Extract the (X, Y) coordinate from the center of the cell holding the provided text.  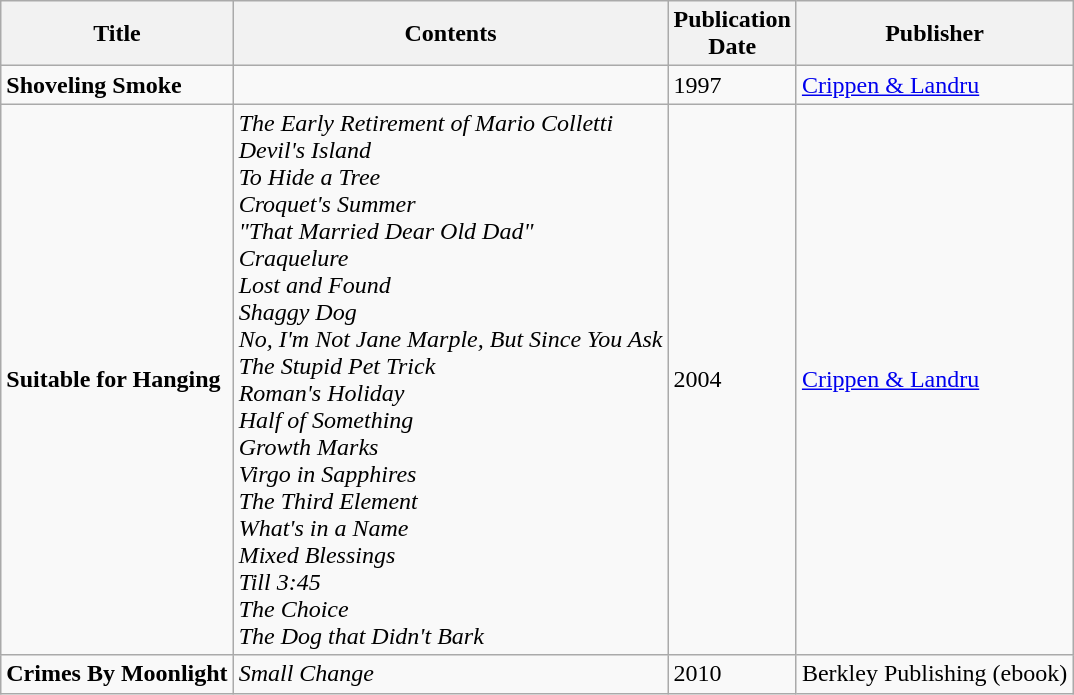
Title (117, 34)
Shoveling Smoke (117, 85)
Small Change (450, 674)
Suitable for Hanging (117, 380)
2004 (732, 380)
1997 (732, 85)
2010 (732, 674)
PublicationDate (732, 34)
Publisher (934, 34)
Crimes By Moonlight (117, 674)
Berkley Publishing (ebook) (934, 674)
Contents (450, 34)
